For the text-containing cell, return its midpoint in [X, Y] coordinate format. 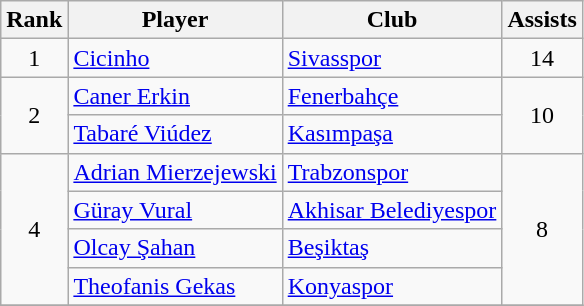
Trabzonspor [392, 172]
14 [542, 58]
Theofanis Gekas [175, 286]
Adrian Mierzejewski [175, 172]
Akhisar Belediyespor [392, 210]
Club [392, 20]
Sivasspor [392, 58]
Olcay Şahan [175, 248]
Tabaré Viúdez [175, 134]
Assists [542, 20]
1 [34, 58]
Fenerbahçe [392, 96]
8 [542, 229]
Konyaspor [392, 286]
2 [34, 115]
Rank [34, 20]
Cicinho [175, 58]
Caner Erkin [175, 96]
4 [34, 229]
Güray Vural [175, 210]
Beşiktaş [392, 248]
Kasımpaşa [392, 134]
10 [542, 115]
Player [175, 20]
